Capture the cell that displays the provided text and extract its (X, Y) central coordinate. 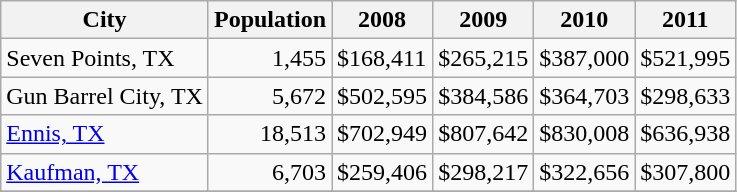
5,672 (270, 96)
$502,595 (382, 96)
Seven Points, TX (105, 58)
2008 (382, 20)
$521,995 (686, 58)
$307,800 (686, 172)
$636,938 (686, 134)
18,513 (270, 134)
$298,633 (686, 96)
Ennis, TX (105, 134)
$807,642 (484, 134)
$702,949 (382, 134)
2010 (584, 20)
6,703 (270, 172)
2009 (484, 20)
$384,586 (484, 96)
$259,406 (382, 172)
$298,217 (484, 172)
Population (270, 20)
1,455 (270, 58)
$265,215 (484, 58)
2011 (686, 20)
$387,000 (584, 58)
Gun Barrel City, TX (105, 96)
$364,703 (584, 96)
$322,656 (584, 172)
Kaufman, TX (105, 172)
City (105, 20)
$830,008 (584, 134)
$168,411 (382, 58)
